Scan for the cell matching the given text and deliver its [x, y] coordinate at center. 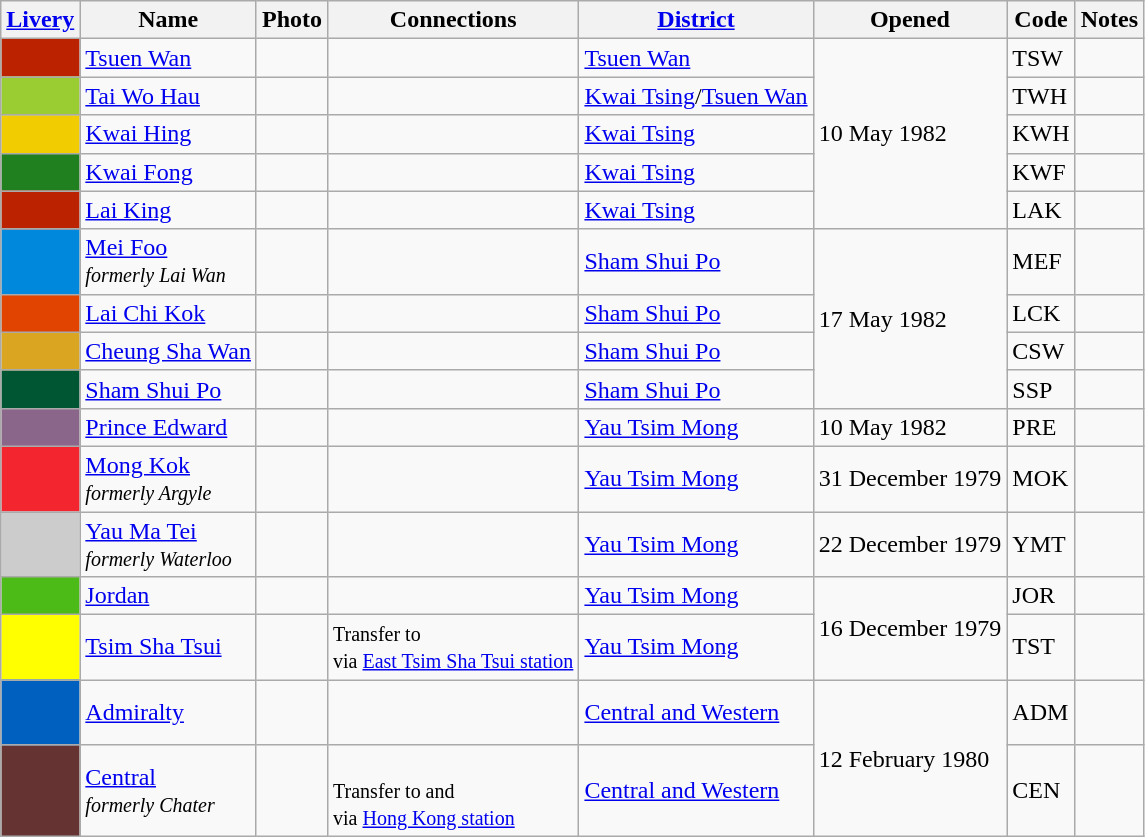
ADM [1041, 712]
Connections [454, 20]
Kwai Fong [168, 172]
Lai Chi Kok [168, 313]
Transfer to and via Hong Kong station [454, 791]
Code [1041, 20]
22 December 1979 [910, 544]
LCK [1041, 313]
Opened [910, 20]
SSP [1041, 389]
KWH [1041, 134]
MEF [1041, 262]
Cheung Sha Wan [168, 351]
TWH [1041, 96]
Tsim Sha Tsui [168, 648]
Kwai Tsing/Tsuen Wan [696, 96]
TST [1041, 648]
Kwai Hing [168, 134]
Admiralty [168, 712]
Transfer to via East Tsim Sha Tsui station [454, 648]
Jordan [168, 596]
Notes [1109, 20]
31 December 1979 [910, 478]
CSW [1041, 351]
JOR [1041, 596]
Mong Kokformerly Argyle [168, 478]
Lai King [168, 210]
Centralformerly Chater [168, 791]
Photo [292, 20]
TSW [1041, 58]
KWF [1041, 172]
12 February 1980 [910, 758]
LAK [1041, 210]
17 May 1982 [910, 318]
District [696, 20]
Mei Fooformerly Lai Wan [168, 262]
PRE [1041, 427]
16 December 1979 [910, 628]
Prince Edward [168, 427]
Name [168, 20]
MOK [1041, 478]
Yau Ma Teiformerly Waterloo [168, 544]
YMT [1041, 544]
CEN [1041, 791]
Livery [40, 20]
Tai Wo Hau [168, 96]
